Search for the cell housing the specified text and yield its (x, y) center coordinate. 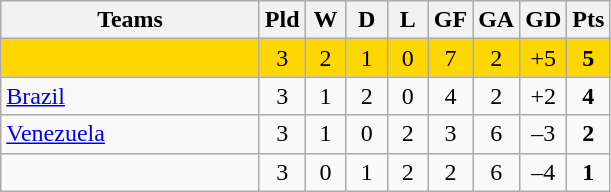
Pld (282, 20)
GF (450, 20)
Venezuela (130, 134)
7 (450, 58)
+2 (544, 96)
D (366, 20)
5 (588, 58)
Brazil (130, 96)
L (408, 20)
–4 (544, 172)
GD (544, 20)
GA (496, 20)
W (326, 20)
–3 (544, 134)
Pts (588, 20)
+5 (544, 58)
Teams (130, 20)
